Detect which cell encompasses the target text, then output its [x, y] center coordinate. 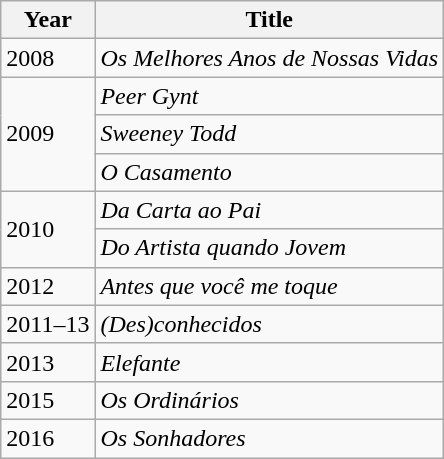
(Des)conhecidos [270, 324]
Year [48, 20]
2010 [48, 229]
2009 [48, 134]
Da Carta ao Pai [270, 210]
2011–13 [48, 324]
Antes que você me toque [270, 286]
2008 [48, 58]
Os Sonhadores [270, 438]
Os Ordinários [270, 400]
2015 [48, 400]
2013 [48, 362]
2016 [48, 438]
2012 [48, 286]
Do Artista quando Jovem [270, 248]
Os Melhores Anos de Nossas Vidas [270, 58]
Peer Gynt [270, 96]
Sweeney Todd [270, 134]
Elefante [270, 362]
O Casamento [270, 172]
Title [270, 20]
